Locate the cell with the specified text and output its [x, y] center coordinate. 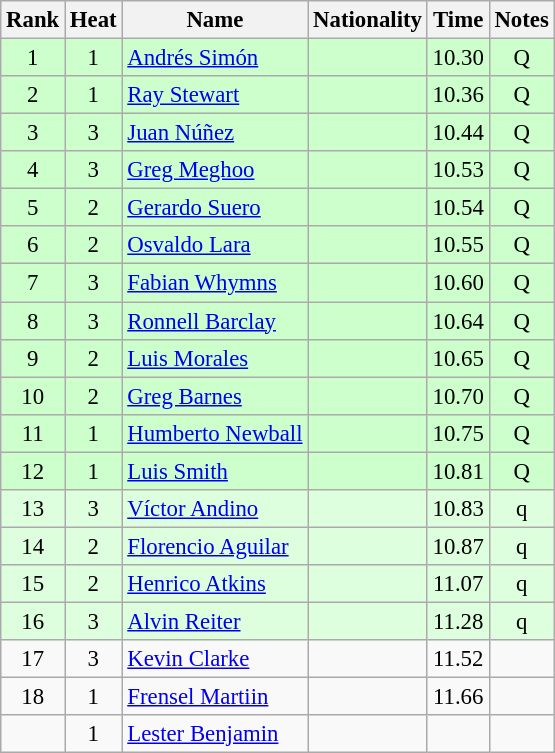
16 [33, 621]
10.44 [458, 133]
10.65 [458, 358]
11.66 [458, 697]
11 [33, 433]
Greg Meghoo [215, 170]
Frensel Martiin [215, 697]
Juan Núñez [215, 133]
Kevin Clarke [215, 659]
Ronnell Barclay [215, 321]
10 [33, 396]
5 [33, 208]
Víctor Andino [215, 509]
Florencio Aguilar [215, 546]
Nationality [368, 20]
Ray Stewart [215, 95]
Gerardo Suero [215, 208]
Luis Morales [215, 358]
10.81 [458, 471]
Andrés Simón [215, 58]
12 [33, 471]
10.55 [458, 245]
10.36 [458, 95]
Heat [94, 20]
10.83 [458, 509]
6 [33, 245]
11.52 [458, 659]
10.53 [458, 170]
10.54 [458, 208]
10.30 [458, 58]
Name [215, 20]
Lester Benjamin [215, 734]
10.75 [458, 433]
13 [33, 509]
Henrico Atkins [215, 584]
10.64 [458, 321]
Notes [522, 20]
Osvaldo Lara [215, 245]
11.07 [458, 584]
Luis Smith [215, 471]
18 [33, 697]
Alvin Reiter [215, 621]
Rank [33, 20]
14 [33, 546]
Humberto Newball [215, 433]
4 [33, 170]
10.87 [458, 546]
10.60 [458, 283]
11.28 [458, 621]
17 [33, 659]
9 [33, 358]
7 [33, 283]
Fabian Whymns [215, 283]
8 [33, 321]
Time [458, 20]
15 [33, 584]
Greg Barnes [215, 396]
10.70 [458, 396]
